Provide the (X, Y) coordinate of the cell's center where the given text is located.  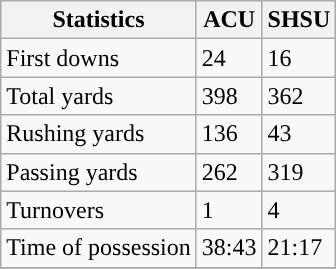
SHSU (299, 20)
362 (299, 96)
398 (229, 96)
21:17 (299, 248)
43 (299, 134)
16 (299, 58)
136 (229, 134)
1 (229, 210)
First downs (99, 58)
Rushing yards (99, 134)
Passing yards (99, 172)
Total yards (99, 96)
38:43 (229, 248)
262 (229, 172)
Time of possession (99, 248)
Turnovers (99, 210)
4 (299, 210)
24 (229, 58)
319 (299, 172)
Statistics (99, 20)
ACU (229, 20)
